Pinpoint the cell where the given text exists, returning its (x, y) midpoint coordinate. 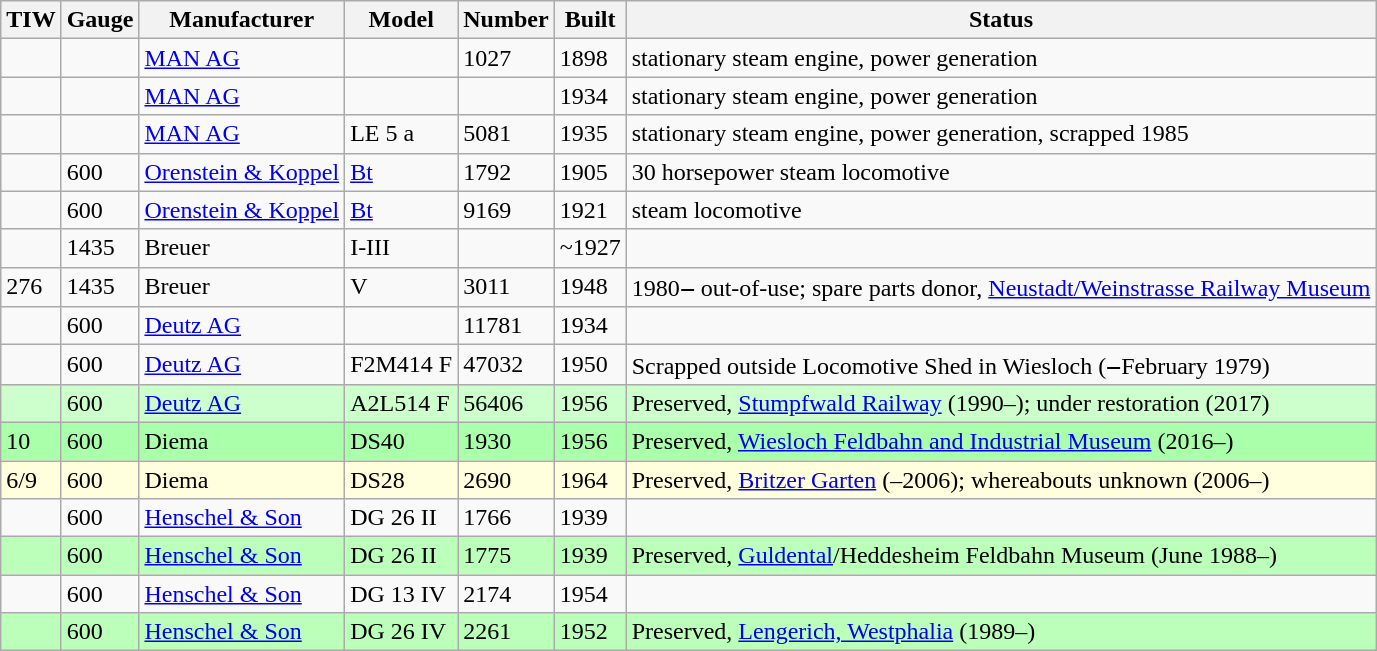
V (402, 287)
Preserved, Wiesloch Feldbahn and Industrial Museum (2016–) (1001, 441)
2261 (506, 632)
10 (31, 441)
Preserved, Stumpfwald Railway (1990–); under restoration (2017) (1001, 403)
1775 (506, 556)
11781 (506, 326)
1792 (506, 172)
1766 (506, 518)
276 (31, 287)
5081 (506, 134)
2690 (506, 479)
1935 (590, 134)
1980‒ out-of-use; spare parts donor, Neustadt/Weinstrasse Railway Museum (1001, 287)
1898 (590, 58)
Number (506, 20)
1930 (506, 441)
Preserved, Britzer Garten (–2006); whereabouts unknown (2006–) (1001, 479)
stationary steam engine, power generation, scrapped 1985 (1001, 134)
Status (1001, 20)
9169 (506, 210)
F2M414 F (402, 365)
DG 13 IV (402, 594)
A2L514 F (402, 403)
1921 (590, 210)
DS28 (402, 479)
~1927 (590, 248)
56406 (506, 403)
1952 (590, 632)
DS40 (402, 441)
30 horsepower steam locomotive (1001, 172)
1950 (590, 365)
DG 26 IV (402, 632)
Gauge (100, 20)
I-III (402, 248)
LE 5 a (402, 134)
TIW (31, 20)
1954 (590, 594)
Scrapped outside Locomotive Shed in Wiesloch (‒February 1979) (1001, 365)
Built (590, 20)
3011 (506, 287)
1905 (590, 172)
1948 (590, 287)
Preserved, Guldental/Heddesheim Feldbahn Museum (June 1988–) (1001, 556)
2174 (506, 594)
1027 (506, 58)
47032 (506, 365)
6/9 (31, 479)
Preserved, Lengerich, Westphalia (1989–) (1001, 632)
steam locomotive (1001, 210)
Model (402, 20)
1964 (590, 479)
Manufacturer (242, 20)
